Detect which cell encompasses the target text, then output its (x, y) center coordinate. 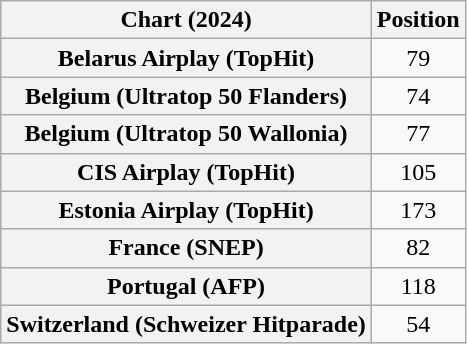
CIS Airplay (TopHit) (186, 172)
Position (418, 20)
54 (418, 324)
74 (418, 96)
Estonia Airplay (TopHit) (186, 210)
105 (418, 172)
Belgium (Ultratop 50 Wallonia) (186, 134)
Switzerland (Schweizer Hitparade) (186, 324)
77 (418, 134)
173 (418, 210)
79 (418, 58)
82 (418, 248)
Belarus Airplay (TopHit) (186, 58)
Chart (2024) (186, 20)
Portugal (AFP) (186, 286)
Belgium (Ultratop 50 Flanders) (186, 96)
France (SNEP) (186, 248)
118 (418, 286)
